Search for the cell housing the specified text and yield its (x, y) center coordinate. 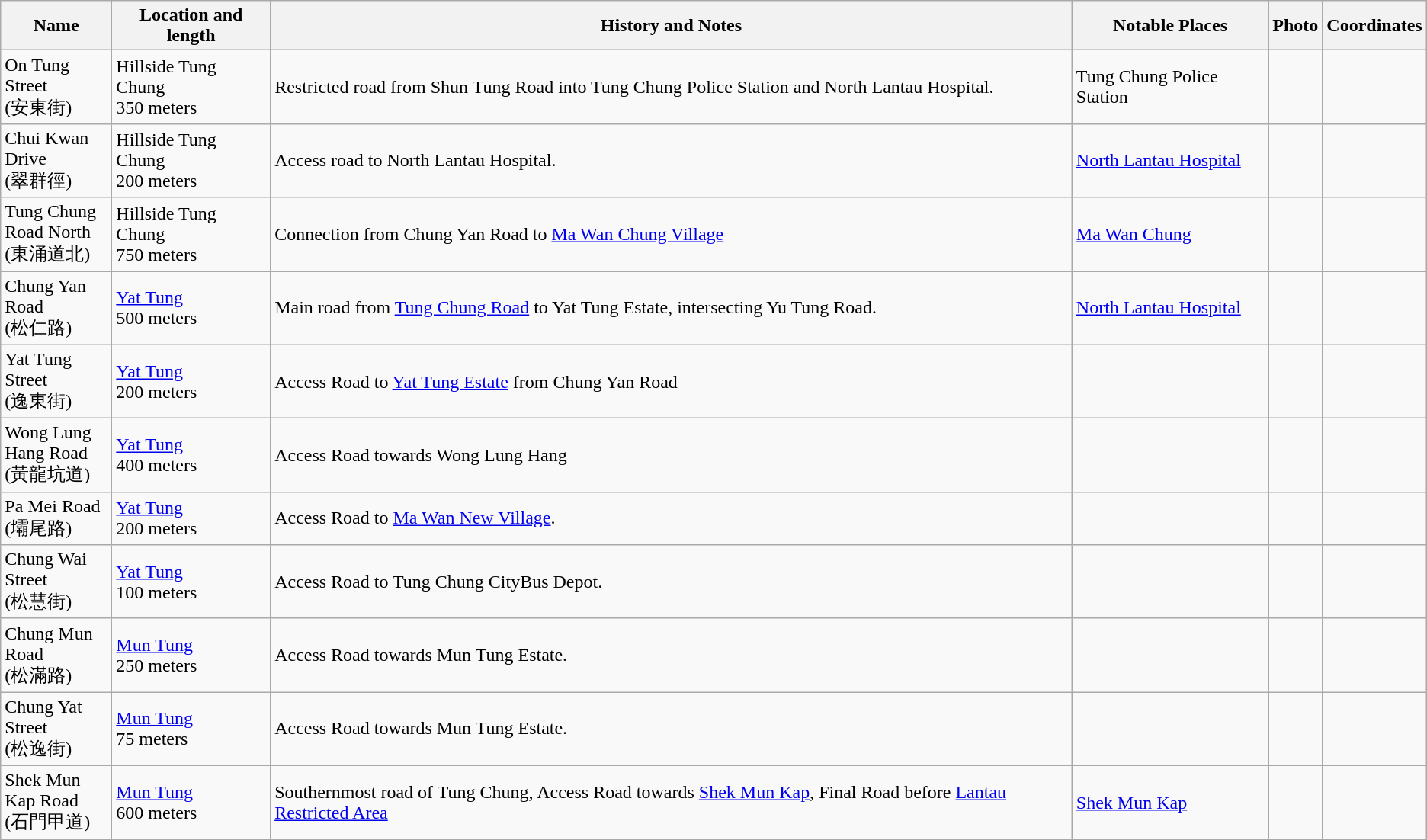
Wong Lung Hang Road (黃龍坑道) (56, 456)
Chung Mun Road (松滿路) (56, 656)
Chui Kwan Drive (翠群徑) (56, 160)
Hillside Tung Chung 750 meters (191, 235)
Southernmost road of Tung Chung, Access Road towards Shek Mun Kap, Final Road before Lantau Restricted Area (672, 802)
Connection from Chung Yan Road to Ma Wan Chung Village (672, 235)
Photo (1296, 26)
Access Road towards Wong Lung Hang (672, 456)
Shek Mun Kap (1169, 802)
Access road to North Lantau Hospital. (672, 160)
Chung Wai Street (松慧街) (56, 582)
Notable Places (1169, 26)
Mun Tung 75 meters (191, 729)
Restricted road from Shun Tung Road into Tung Chung Police Station and North Lantau Hospital. (672, 87)
Ma Wan Chung (1169, 235)
Tung Chung Police Station (1169, 87)
Access Road to Ma Wan New Village. (672, 518)
Yat Tung Street (逸東街) (56, 381)
Hillside Tung Chung 200 meters (191, 160)
Yat Tung 400 meters (191, 456)
Mun Tung 250 meters (191, 656)
Mun Tung 600 meters (191, 802)
Yat Tung 500 meters (191, 308)
Tung Chung Road North (東涌道北) (56, 235)
Access Road to Tung Chung CityBus Depot. (672, 582)
Name (56, 26)
Hillside Tung Chung 350 meters (191, 87)
Coordinates (1374, 26)
History and Notes (672, 26)
Main road from Tung Chung Road to Yat Tung Estate, intersecting Yu Tung Road. (672, 308)
Pa Mei Road (壩尾路) (56, 518)
Yat Tung 100 meters (191, 582)
Location and length (191, 26)
Access Road to Yat Tung Estate from Chung Yan Road (672, 381)
On Tung Street (安東街) (56, 87)
Shek Mun Kap Road (石門甲道) (56, 802)
Chung Yan Road (松仁路) (56, 308)
Chung Yat Street (松逸街) (56, 729)
